Return the [x, y] coordinate for the center point of the cell that contains the specified text.  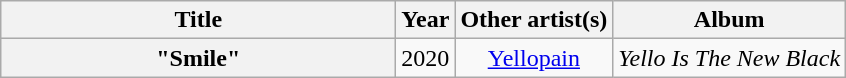
Other artist(s) [534, 20]
Yello Is The New Black [730, 58]
2020 [426, 58]
"Smile" [198, 58]
Year [426, 20]
Album [730, 20]
Yellopain [534, 58]
Title [198, 20]
